Identify which cell holds the provided text, then report its [x, y] central coordinate. 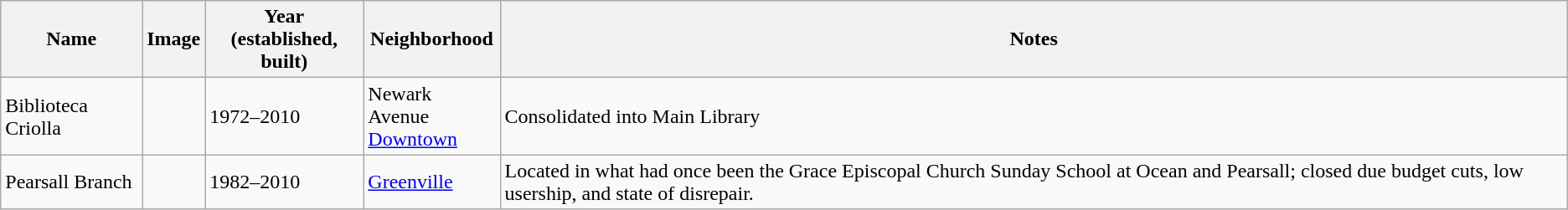
Year(established, built) [285, 39]
Notes [1034, 39]
Name [72, 39]
1972–2010 [285, 116]
Consolidated into Main Library [1034, 116]
Greenville [432, 182]
Image [174, 39]
1982–2010 [285, 182]
Pearsall Branch [72, 182]
Biblioteca Criolla [72, 116]
Newark AvenueDowntown [432, 116]
Neighborhood [432, 39]
